Identify which cell holds the provided text, then report its (X, Y) central coordinate. 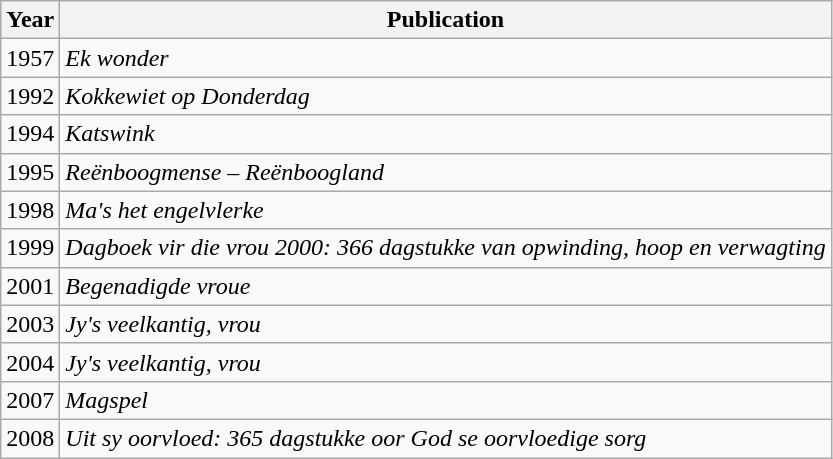
2001 (30, 286)
1998 (30, 210)
1992 (30, 96)
Kokkewiet op Donderdag (446, 96)
Dagboek vir die vrou 2000: 366 dagstukke van opwinding, hoop en verwagting (446, 248)
Ma's het engelvlerke (446, 210)
Year (30, 20)
2004 (30, 362)
2007 (30, 400)
1999 (30, 248)
1957 (30, 58)
1994 (30, 134)
Uit sy oorvloed: 365 dagstukke oor God se oorvloedige sorg (446, 438)
Publication (446, 20)
1995 (30, 172)
Katswink (446, 134)
2008 (30, 438)
Ek wonder (446, 58)
Magspel (446, 400)
2003 (30, 324)
Begenadigde vroue (446, 286)
Reënboogmense – Reënboogland (446, 172)
